Capture the cell that displays the provided text and extract its [x, y] central coordinate. 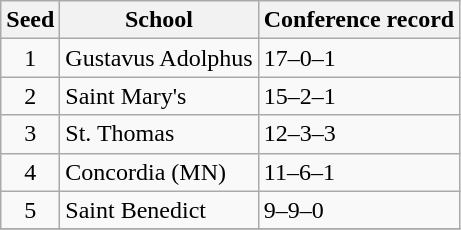
School [159, 20]
4 [30, 172]
Conference record [358, 20]
12–3–3 [358, 134]
15–2–1 [358, 96]
5 [30, 210]
Gustavus Adolphus [159, 58]
St. Thomas [159, 134]
Concordia (MN) [159, 172]
Seed [30, 20]
9–9–0 [358, 210]
17–0–1 [358, 58]
1 [30, 58]
3 [30, 134]
Saint Benedict [159, 210]
11–6–1 [358, 172]
2 [30, 96]
Saint Mary's [159, 96]
